Pinpoint the cell where the given text exists, returning its (X, Y) midpoint coordinate. 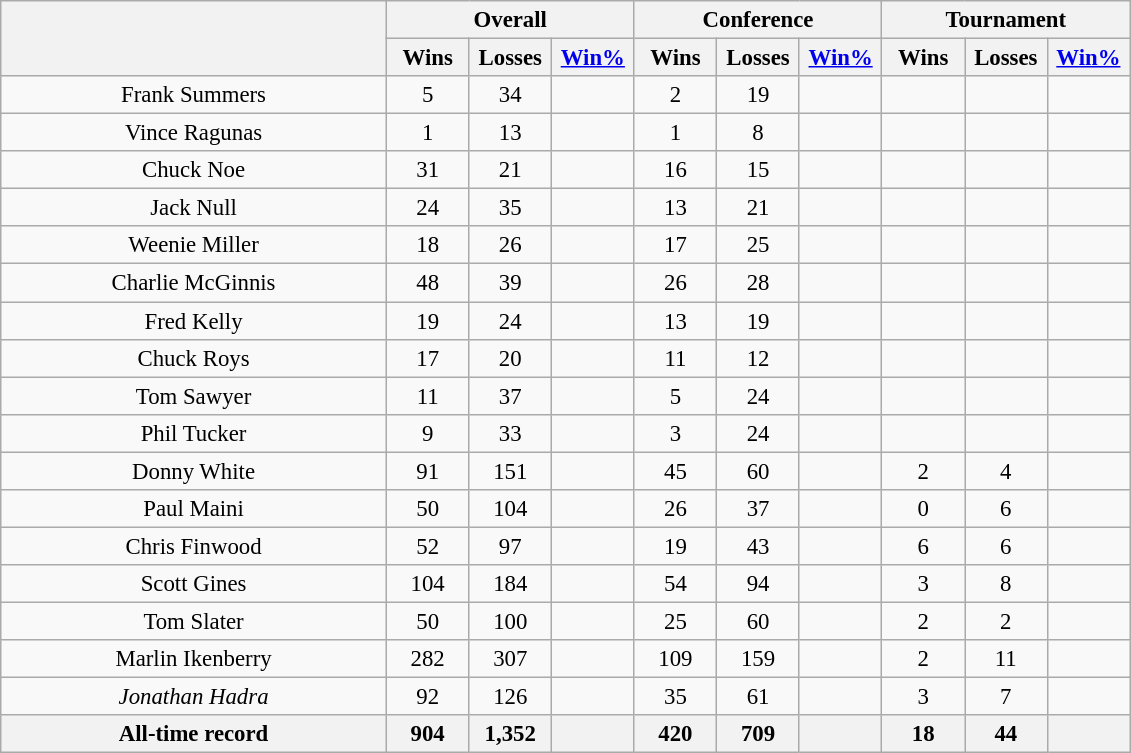
4 (1006, 471)
45 (676, 471)
420 (676, 734)
109 (676, 659)
44 (1006, 734)
33 (510, 433)
Donny White (194, 471)
9 (428, 433)
94 (758, 584)
92 (428, 697)
Frank Summers (194, 95)
282 (428, 659)
0 (924, 509)
Chuck Noe (194, 170)
54 (676, 584)
39 (510, 283)
Paul Maini (194, 509)
Phil Tucker (194, 433)
7 (1006, 697)
159 (758, 659)
20 (510, 358)
16 (676, 170)
31 (428, 170)
126 (510, 697)
Weenie Miller (194, 245)
28 (758, 283)
Overall (510, 20)
All-time record (194, 734)
43 (758, 546)
34 (510, 95)
61 (758, 697)
Scott Gines (194, 584)
100 (510, 621)
184 (510, 584)
709 (758, 734)
97 (510, 546)
12 (758, 358)
Tournament (1006, 20)
151 (510, 471)
Tom Sawyer (194, 396)
Chris Finwood (194, 546)
307 (510, 659)
1,352 (510, 734)
Marlin Ikenberry (194, 659)
Jack Null (194, 208)
Vince Ragunas (194, 133)
48 (428, 283)
91 (428, 471)
Jonathan Hadra (194, 697)
Fred Kelly (194, 321)
Conference (758, 20)
Tom Slater (194, 621)
Charlie McGinnis (194, 283)
904 (428, 734)
52 (428, 546)
15 (758, 170)
Chuck Roys (194, 358)
